For the text-containing cell, return its midpoint in [X, Y] coordinate format. 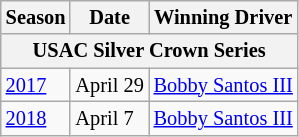
April 29 [109, 85]
2017 [36, 85]
USAC Silver Crown Series [150, 51]
Season [36, 17]
2018 [36, 118]
April 7 [109, 118]
Date [109, 17]
Winning Driver [224, 17]
